Return (X, Y) of the center of cell containing provided text 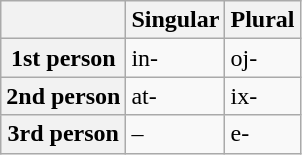
3rd person (64, 134)
oj- (262, 58)
Singular (176, 20)
e- (262, 134)
2nd person (64, 96)
1st person (64, 58)
in- (176, 58)
Plural (262, 20)
ix- (262, 96)
– (176, 134)
at- (176, 96)
